Capture the cell that displays the provided text and extract its [x, y] central coordinate. 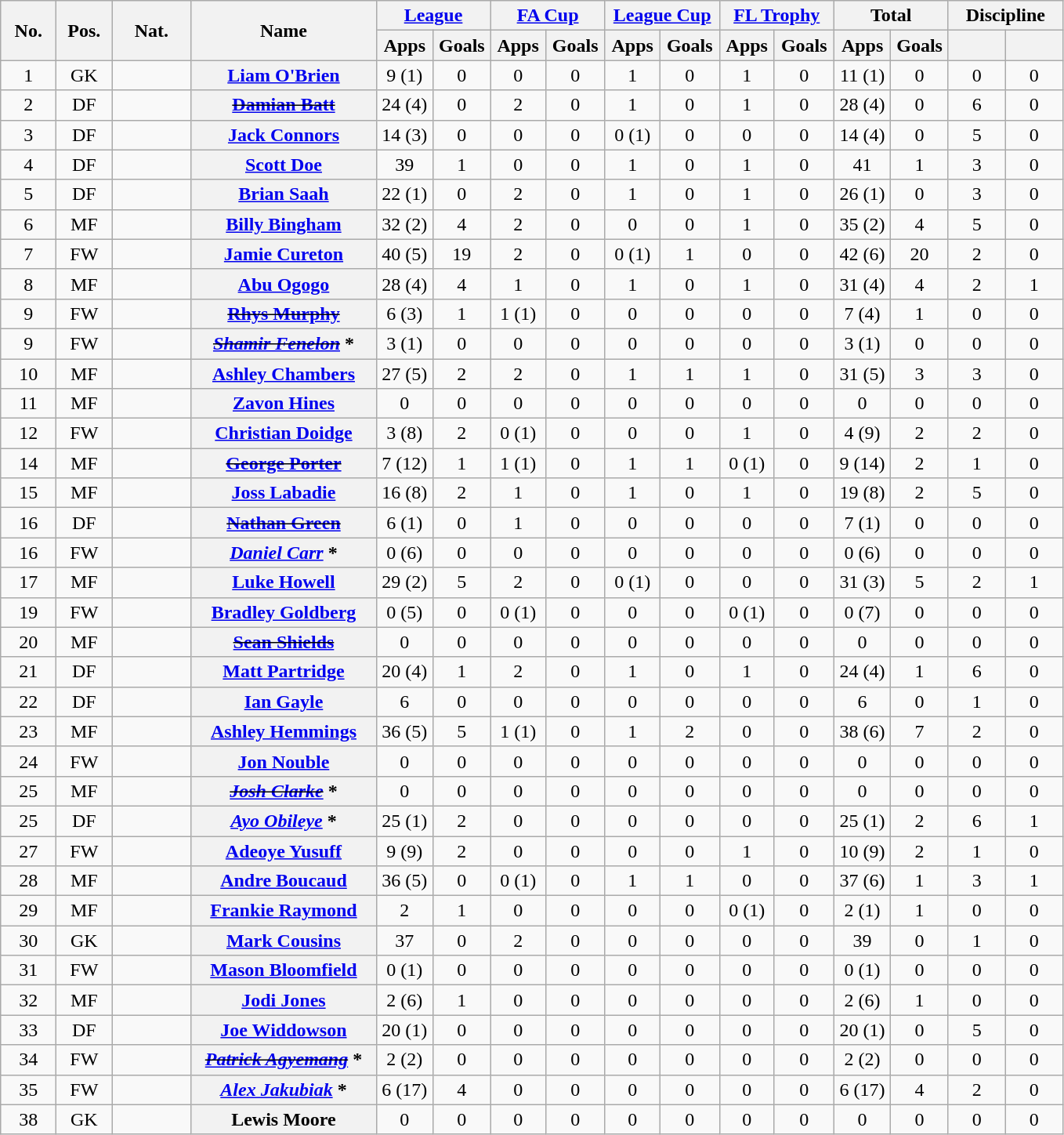
Pos. [85, 31]
38 (6) [862, 731]
27 (5) [404, 374]
21 [28, 672]
6 (3) [404, 314]
Brian Saah [284, 194]
35 [28, 1090]
No. [28, 31]
42 (6) [862, 254]
League [433, 16]
29 (2) [404, 582]
31 (5) [862, 374]
Frankie Raymond [284, 911]
Christian Doidge [284, 433]
Joe Widdowson [284, 1030]
32 [28, 1000]
8 [28, 284]
Matt Partridge [284, 672]
9 (9) [404, 850]
Rhys Murphy [284, 314]
31 (3) [862, 582]
11 (1) [862, 75]
23 [28, 731]
38 [28, 1119]
Damian Batt [284, 105]
3 (8) [404, 433]
27 [28, 850]
40 (5) [404, 254]
Luke Howell [284, 582]
34 [28, 1060]
Daniel Carr * [284, 553]
League Cup [662, 16]
19 (8) [862, 493]
26 (1) [862, 194]
Liam O'Brien [284, 75]
31 [28, 970]
2 (1) [862, 911]
10 (9) [862, 850]
Mark Cousins [284, 941]
Alex Jakubiak * [284, 1090]
37 (6) [862, 881]
Nat. [152, 31]
Ian Gayle [284, 702]
Jon Nouble [284, 761]
37 [404, 941]
32 (2) [404, 224]
35 (2) [862, 224]
Zavon Hines [284, 404]
14 [28, 463]
Bradley Goldberg [284, 612]
33 [28, 1030]
4 (9) [862, 433]
0 (7) [862, 612]
Ayo Obileye * [284, 821]
FL Trophy [776, 16]
0 (5) [404, 612]
30 [28, 941]
14 (4) [862, 135]
Total [891, 16]
Nathan Green [284, 523]
Ashley Chambers [284, 374]
22 (1) [404, 194]
Mason Bloomfield [284, 970]
9 (14) [862, 463]
17 [28, 582]
Sean Shields [284, 642]
24 [28, 761]
George Porter [284, 463]
7 (12) [404, 463]
28 [28, 881]
FA Cup [548, 16]
15 [28, 493]
Lewis Moore [284, 1119]
Jack Connors [284, 135]
16 (8) [404, 493]
6 (1) [404, 523]
Billy Bingham [284, 224]
Shamir Fenelon * [284, 343]
11 [28, 404]
12 [28, 433]
14 (3) [404, 135]
Joss Labadie [284, 493]
Jamie Cureton [284, 254]
Josh Clarke * [284, 791]
20 (4) [404, 672]
9 (1) [404, 75]
Patrick Agyemang * [284, 1060]
7 (1) [862, 523]
7 (4) [862, 314]
Discipline [1005, 16]
29 [28, 911]
Name [284, 31]
Jodi Jones [284, 1000]
Adeoye Yusuff [284, 850]
Scott Doe [284, 165]
41 [862, 165]
Ashley Hemmings [284, 731]
22 [28, 702]
Abu Ogogo [284, 284]
Andre Boucaud [284, 881]
31 (4) [862, 284]
10 [28, 374]
